Provide the (X, Y) coordinate of the cell's center where the given text is located.  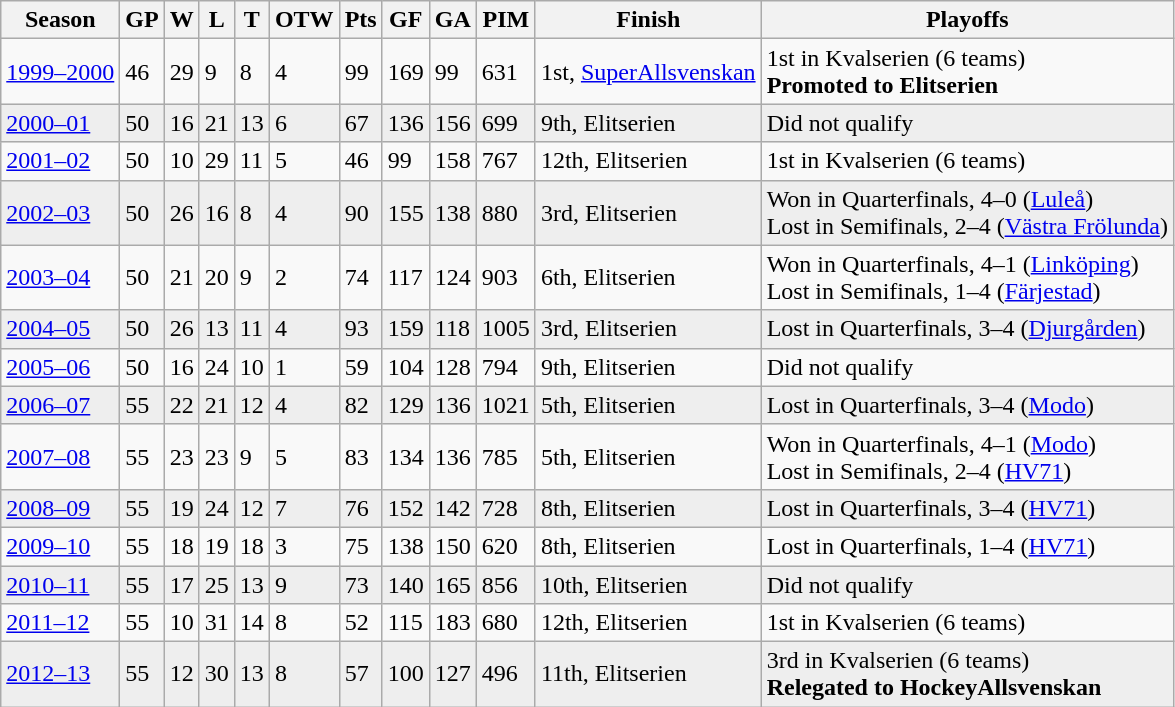
Lost in Quarterfinals, 3–4 (Djurgården) (967, 329)
104 (406, 367)
76 (360, 508)
2003–04 (60, 278)
Won in Quarterfinals, 4–1 (Linköping) Lost in Semifinals, 1–4 (Färjestad) (967, 278)
2009–10 (60, 546)
30 (216, 674)
728 (506, 508)
158 (452, 161)
496 (506, 674)
1021 (506, 405)
134 (406, 456)
Pts (360, 20)
7 (304, 508)
100 (406, 674)
GA (452, 20)
2 (304, 278)
59 (360, 367)
142 (452, 508)
699 (506, 123)
1 (304, 367)
794 (506, 367)
1005 (506, 329)
150 (452, 546)
25 (216, 585)
631 (506, 72)
57 (360, 674)
128 (452, 367)
620 (506, 546)
2002–03 (60, 212)
127 (452, 674)
2008–09 (60, 508)
115 (406, 623)
2011–12 (60, 623)
11th, Elitserien (648, 674)
Won in Quarterfinals, 4–0 (Luleå) Lost in Semifinals, 2–4 (Västra Frölunda) (967, 212)
2000–01 (60, 123)
20 (216, 278)
31 (216, 623)
73 (360, 585)
67 (360, 123)
165 (452, 585)
Lost in Quarterfinals, 1–4 (HV71) (967, 546)
2012–13 (60, 674)
GP (142, 20)
140 (406, 585)
680 (506, 623)
W (182, 20)
117 (406, 278)
2005–06 (60, 367)
82 (360, 405)
22 (182, 405)
83 (360, 456)
2004–05 (60, 329)
74 (360, 278)
785 (506, 456)
2006–07 (60, 405)
6th, Elitserien (648, 278)
10th, Elitserien (648, 585)
169 (406, 72)
Season (60, 20)
155 (406, 212)
Won in Quarterfinals, 4–1 (Modo) Lost in Semifinals, 2–4 (HV71) (967, 456)
75 (360, 546)
856 (506, 585)
2001–02 (60, 161)
129 (406, 405)
Finish (648, 20)
152 (406, 508)
880 (506, 212)
6 (304, 123)
14 (252, 623)
OTW (304, 20)
90 (360, 212)
GF (406, 20)
Playoffs (967, 20)
52 (360, 623)
2007–08 (60, 456)
183 (452, 623)
1st in Kvalserien (6 teams) Promoted to Elitserien (967, 72)
17 (182, 585)
118 (452, 329)
Lost in Quarterfinals, 3–4 (Modo) (967, 405)
124 (452, 278)
767 (506, 161)
Lost in Quarterfinals, 3–4 (HV71) (967, 508)
1st, SuperAllsvenskan (648, 72)
3rd in Kvalserien (6 teams) Relegated to HockeyAllsvenskan (967, 674)
L (216, 20)
T (252, 20)
903 (506, 278)
1999–2000 (60, 72)
PIM (506, 20)
3 (304, 546)
159 (406, 329)
2010–11 (60, 585)
156 (452, 123)
93 (360, 329)
